Return the [x, y] coordinate for the center point of the cell that contains the specified text.  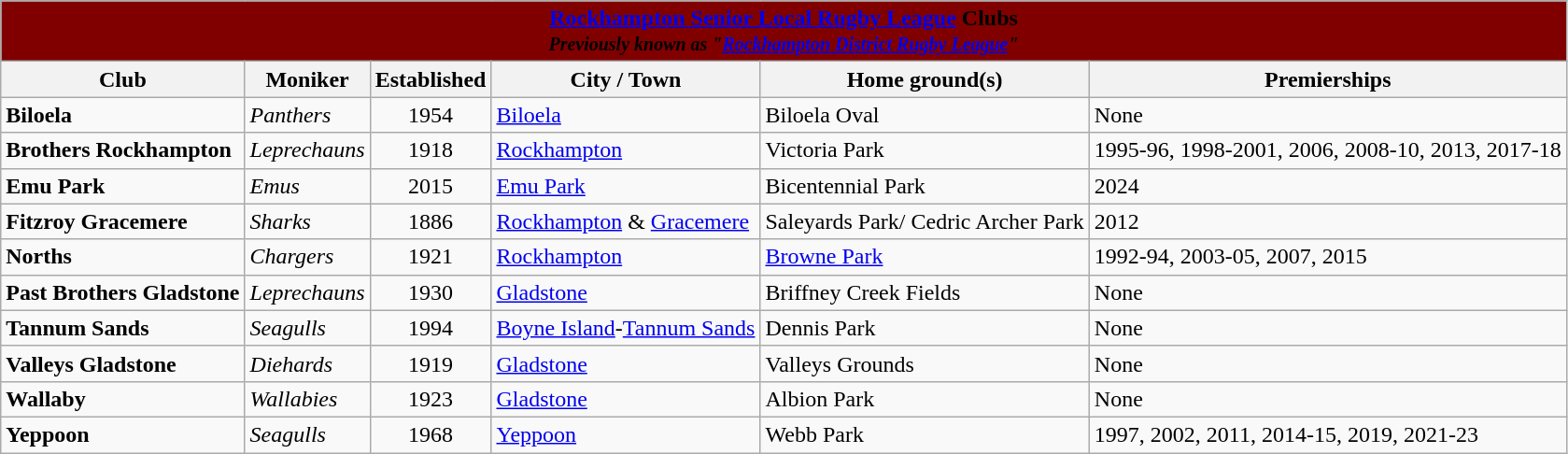
Moniker [307, 79]
Home ground(s) [925, 79]
Past Brothers Gladstone [123, 292]
Bicentennial Park [925, 186]
Club [123, 79]
Panthers [307, 115]
1930 [431, 292]
Boyne Island-Tannum Sands [626, 328]
1995-96, 1998-2001, 2006, 2008-10, 2013, 2017-18 [1328, 150]
Emus [307, 186]
Saleyards Park/ Cedric Archer Park [925, 221]
Wallaby [123, 399]
Albion Park [925, 399]
1994 [431, 328]
Biloela Oval [925, 115]
Briffney Creek Fields [925, 292]
Victoria Park [925, 150]
1886 [431, 221]
Tannum Sands [123, 328]
Rockhampton & Gracemere [626, 221]
1923 [431, 399]
1918 [431, 150]
Rockhampton Senior Local Rugby League ClubsPreviously known as "Rockhampton District Rugby League" [784, 32]
Browne Park [925, 257]
1919 [431, 363]
Dennis Park [925, 328]
Chargers [307, 257]
2024 [1328, 186]
Fitzroy Gracemere [123, 221]
1968 [431, 434]
Webb Park [925, 434]
1992-94, 2003-05, 2007, 2015 [1328, 257]
1954 [431, 115]
Valleys Gladstone [123, 363]
1997, 2002, 2011, 2014-15, 2019, 2021-23 [1328, 434]
2015 [431, 186]
Norths [123, 257]
Sharks [307, 221]
Established [431, 79]
Diehards [307, 363]
Premierships [1328, 79]
2012 [1328, 221]
Wallabies [307, 399]
1921 [431, 257]
Valleys Grounds [925, 363]
City / Town [626, 79]
Brothers Rockhampton [123, 150]
